Detect which cell encompasses the target text, then output its (X, Y) center coordinate. 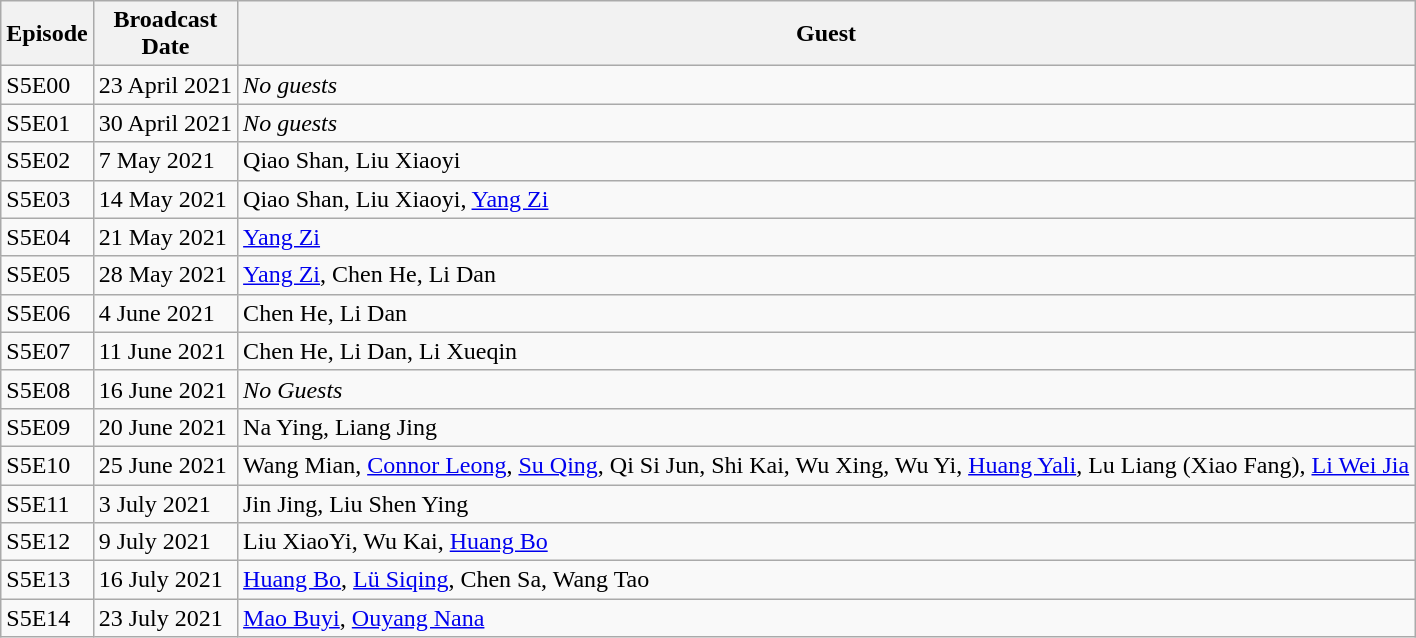
Chen He, Li Dan (826, 313)
S5E05 (47, 275)
28 May 2021 (165, 275)
30 April 2021 (165, 123)
S5E03 (47, 199)
S5E02 (47, 161)
S5E01 (47, 123)
Na Ying, Liang Jing (826, 427)
23 July 2021 (165, 618)
16 July 2021 (165, 580)
21 May 2021 (165, 237)
S5E12 (47, 542)
S5E08 (47, 389)
Yang Zi, Chen He, Li Dan (826, 275)
Qiao Shan, Liu Xiaoyi, Yang Zi (826, 199)
Episode (47, 34)
S5E09 (47, 427)
16 June 2021 (165, 389)
Yang Zi (826, 237)
23 April 2021 (165, 85)
20 June 2021 (165, 427)
Guest (826, 34)
Mao Buyi, Ouyang Nana (826, 618)
3 July 2021 (165, 503)
BroadcastDate (165, 34)
Huang Bo, Lü Siqing, Chen Sa, Wang Tao (826, 580)
S5E04 (47, 237)
9 July 2021 (165, 542)
25 June 2021 (165, 465)
14 May 2021 (165, 199)
7 May 2021 (165, 161)
4 June 2021 (165, 313)
11 June 2021 (165, 351)
S5E06 (47, 313)
Qiao Shan, Liu Xiaoyi (826, 161)
S5E10 (47, 465)
S5E11 (47, 503)
Liu XiaoYi, Wu Kai, Huang Bo (826, 542)
No Guests (826, 389)
Chen He, Li Dan, Li Xueqin (826, 351)
S5E07 (47, 351)
S5E13 (47, 580)
Jin Jing, Liu Shen Ying (826, 503)
S5E14 (47, 618)
Wang Mian, Connor Leong, Su Qing, Qi Si Jun, Shi Kai, Wu Xing, Wu Yi, Huang Yali, Lu Liang (Xiao Fang), Li Wei Jia (826, 465)
S5E00 (47, 85)
